From the cell containing the given text, extract its center point as [x, y] coordinate. 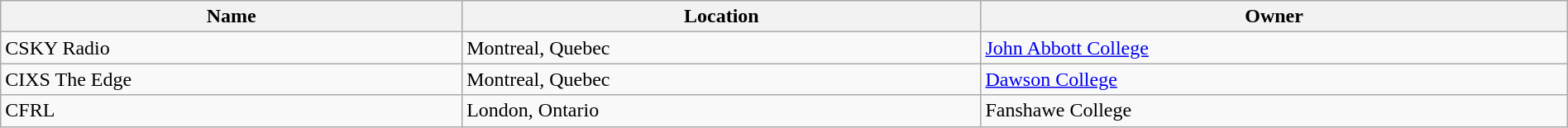
CFRL [232, 111]
Name [232, 17]
Location [721, 17]
CSKY Radio [232, 48]
Fanshawe College [1274, 111]
John Abbott College [1274, 48]
CIXS The Edge [232, 79]
Dawson College [1274, 79]
London, Ontario [721, 111]
Owner [1274, 17]
